Find where the given text appears and provide that cell's center as (x, y) coordinate. 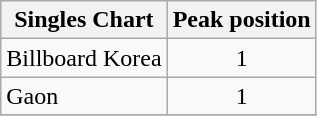
Singles Chart (84, 20)
Gaon (84, 96)
Billboard Korea (84, 58)
Peak position (242, 20)
